Pinpoint the cell where the given text exists, returning its [x, y] midpoint coordinate. 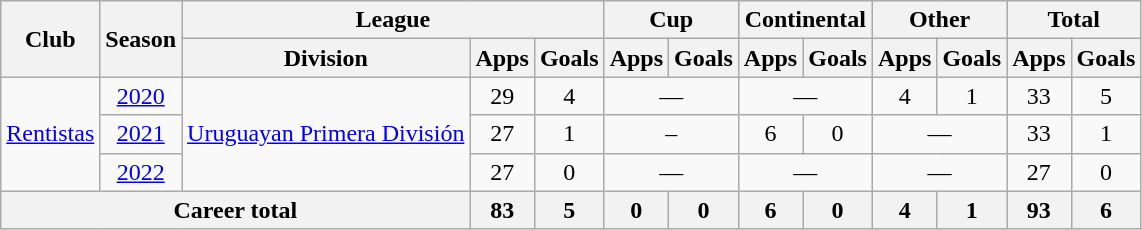
2020 [141, 96]
Club [50, 39]
League [394, 20]
Rentistas [50, 134]
2021 [141, 134]
29 [502, 96]
– [671, 134]
Other [939, 20]
Career total [236, 210]
Continental [805, 20]
83 [502, 210]
Uruguayan Primera División [326, 134]
2022 [141, 172]
Total [1074, 20]
93 [1039, 210]
Season [141, 39]
Cup [671, 20]
Division [326, 58]
